Locate the cell with the specified text and output its [X, Y] center coordinate. 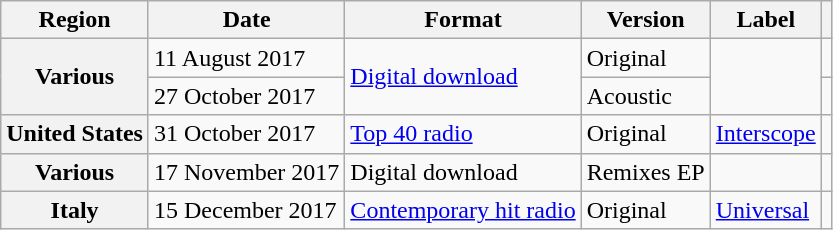
27 October 2017 [246, 96]
Contemporary hit radio [463, 210]
Italy [75, 210]
Interscope [766, 134]
11 August 2017 [246, 58]
Label [766, 20]
Universal [766, 210]
Region [75, 20]
Version [646, 20]
United States [75, 134]
31 October 2017 [246, 134]
Date [246, 20]
Top 40 radio [463, 134]
Format [463, 20]
Remixes EP [646, 172]
Acoustic [646, 96]
15 December 2017 [246, 210]
17 November 2017 [246, 172]
